From the cell containing the given text, extract its center point as [x, y] coordinate. 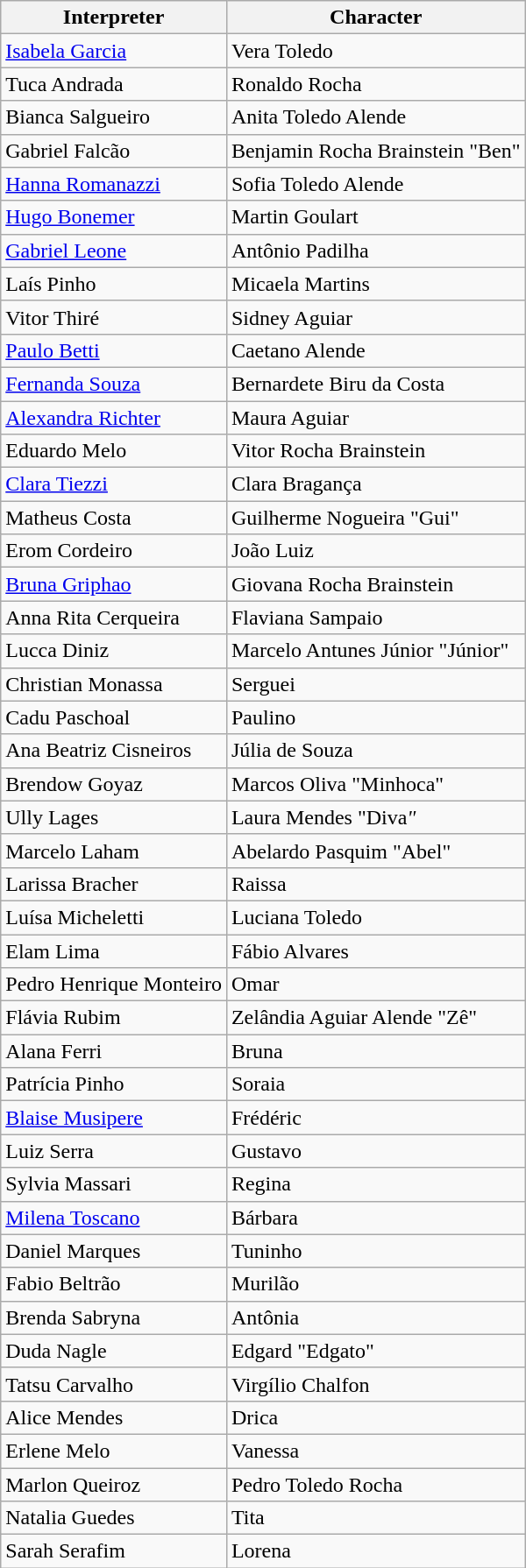
Ana Beatriz Cisneiros [114, 751]
Erlene Melo [114, 1451]
Sylvia Massari [114, 1184]
Sidney Aguiar [375, 317]
Frédéric [375, 1118]
Paulino [375, 717]
Antônio Padilha [375, 251]
Ronaldo Rocha [375, 84]
Alana Ferri [114, 1051]
Blaise Musipere [114, 1118]
Fabio Beltrão [114, 1284]
Marcelo Laham [114, 851]
Fábio Alvares [375, 950]
João Luiz [375, 551]
Pedro Henrique Monteiro [114, 985]
Gabriel Leone [114, 251]
Laís Pinho [114, 284]
Drica [375, 1417]
Matheus Costa [114, 518]
Marcos Oliva "Minhoca" [375, 784]
Bruna [375, 1051]
Brenda Sabryna [114, 1317]
Anita Toledo Alende [375, 117]
Soraia [375, 1084]
Clara Tiezzi [114, 484]
Antônia [375, 1317]
Murilão [375, 1284]
Laura Mendes "Diva" [375, 817]
Ully Lages [114, 817]
Marlon Queiroz [114, 1485]
Interpreter [114, 18]
Milena Toscano [114, 1218]
Daniel Marques [114, 1251]
Vanessa [375, 1451]
Paulo Betti [114, 350]
Lucca Diniz [114, 651]
Fernanda Souza [114, 384]
Omar [375, 985]
Erom Cordeiro [114, 551]
Vera Toledo [375, 51]
Maura Aguiar [375, 418]
Flaviana Sampaio [375, 618]
Giovana Rocha Brainstein [375, 584]
Bárbara [375, 1218]
Cadu Paschoal [114, 717]
Micaela Martins [375, 284]
Caetano Alende [375, 350]
Alexandra Richter [114, 418]
Character [375, 18]
Eduardo Melo [114, 451]
Sofia Toledo Alende [375, 184]
Gabriel Falcão [114, 151]
Vitor Rocha Brainstein [375, 451]
Sarah Serafim [114, 1551]
Martin Goulart [375, 217]
Serguei [375, 684]
Luciana Toledo [375, 917]
Raissa [375, 884]
Anna Rita Cerqueira [114, 618]
Benjamin Rocha Brainstein "Ben" [375, 151]
Larissa Bracher [114, 884]
Flávia Rubim [114, 1018]
Zelândia Aguiar Alende "Zê" [375, 1018]
Hanna Romanazzi [114, 184]
Christian Monassa [114, 684]
Brendow Goyaz [114, 784]
Vitor Thiré [114, 317]
Bernardete Biru da Costa [375, 384]
Duda Nagle [114, 1351]
Luiz Serra [114, 1151]
Lorena [375, 1551]
Abelardo Pasquim "Abel" [375, 851]
Pedro Toledo Rocha [375, 1485]
Bianca Salgueiro [114, 117]
Regina [375, 1184]
Elam Lima [114, 950]
Isabela Garcia [114, 51]
Luísa Micheletti [114, 917]
Guilherme Nogueira "Gui" [375, 518]
Bruna Griphao [114, 584]
Tuca Andrada [114, 84]
Patrícia Pinho [114, 1084]
Tuninho [375, 1251]
Hugo Bonemer [114, 217]
Clara Bragança [375, 484]
Virgílio Chalfon [375, 1384]
Edgard "Edgato" [375, 1351]
Tita [375, 1518]
Gustavo [375, 1151]
Alice Mendes [114, 1417]
Natalia Guedes [114, 1518]
Júlia de Souza [375, 751]
Tatsu Carvalho [114, 1384]
Marcelo Antunes Júnior "Júnior" [375, 651]
